Identify which cell holds the provided text, then report its [X, Y] central coordinate. 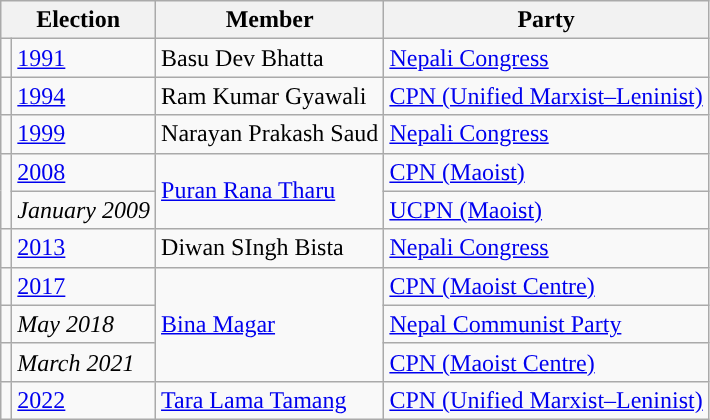
UCPN (Maoist) [546, 210]
1999 [84, 134]
March 2021 [84, 362]
Ram Kumar Gyawali [270, 96]
2017 [84, 286]
January 2009 [84, 210]
Election [78, 20]
Member [270, 20]
1994 [84, 96]
Diwan SIngh Bista [270, 248]
CPN (Maoist) [546, 172]
Tara Lama Tamang [270, 400]
Party [546, 20]
Nepal Communist Party [546, 324]
Bina Magar [270, 324]
Puran Rana Tharu [270, 191]
Basu Dev Bhatta [270, 58]
Narayan Prakash Saud [270, 134]
May 2018 [84, 324]
2022 [84, 400]
1991 [84, 58]
2013 [84, 248]
2008 [84, 172]
